From the cell containing the given text, extract its center point as [x, y] coordinate. 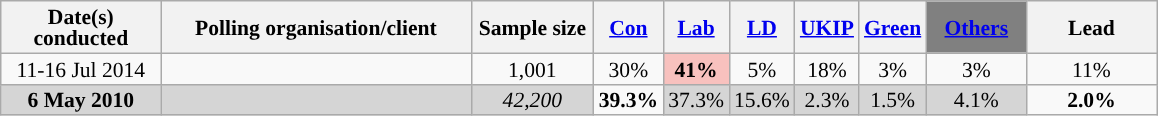
Con [628, 27]
LD [762, 27]
42,200 [532, 100]
Date(s)conducted [81, 27]
2.3% [827, 100]
Sample size [532, 27]
41% [696, 68]
37.3% [696, 100]
1.5% [892, 100]
4.1% [976, 100]
1,001 [532, 68]
2.0% [1091, 100]
5% [762, 68]
Lab [696, 27]
Lead [1091, 27]
Green [892, 27]
6 May 2010 [81, 100]
Polling organisation/client [316, 27]
30% [628, 68]
11% [1091, 68]
11-16 Jul 2014 [81, 68]
15.6% [762, 100]
UKIP [827, 27]
39.3% [628, 100]
Others [976, 27]
18% [827, 68]
